For the text-containing cell, return its midpoint in [x, y] coordinate format. 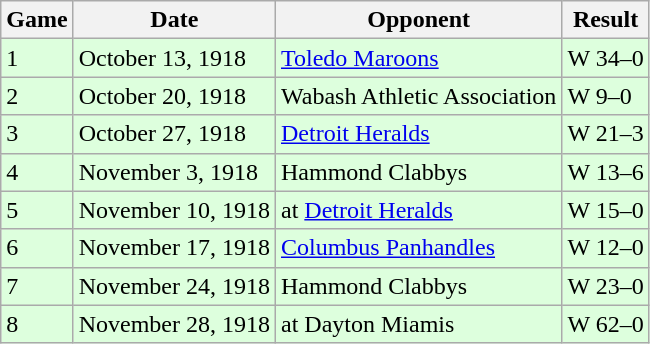
Detroit Heralds [418, 134]
November 17, 1918 [174, 248]
Toledo Maroons [418, 58]
8 [37, 324]
1 [37, 58]
7 [37, 286]
Date [174, 20]
Columbus Panhandles [418, 248]
2 [37, 96]
W 62–0 [606, 324]
at Detroit Heralds [418, 210]
W 9–0 [606, 96]
Result [606, 20]
4 [37, 172]
November 24, 1918 [174, 286]
November 28, 1918 [174, 324]
5 [37, 210]
Wabash Athletic Association [418, 96]
W 34–0 [606, 58]
W 21–3 [606, 134]
at Dayton Miamis [418, 324]
November 3, 1918 [174, 172]
W 23–0 [606, 286]
Opponent [418, 20]
Game [37, 20]
October 27, 1918 [174, 134]
W 12–0 [606, 248]
October 13, 1918 [174, 58]
October 20, 1918 [174, 96]
November 10, 1918 [174, 210]
W 13–6 [606, 172]
W 15–0 [606, 210]
6 [37, 248]
3 [37, 134]
